Output the [x, y] coordinate of the center of the cell containing the given text.  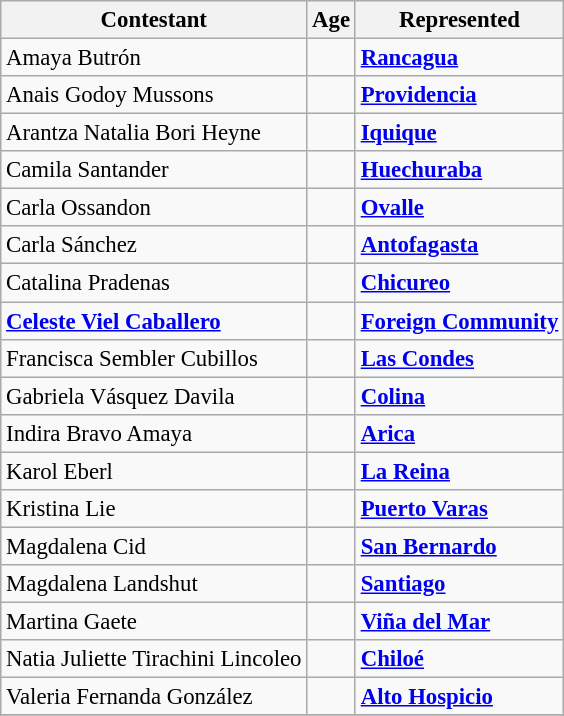
Carla Ossandon [154, 208]
Carla Sánchez [154, 245]
Karol Eberl [154, 471]
Foreign Community [459, 321]
Contestant [154, 20]
Ovalle [459, 208]
Celeste Viel Caballero [154, 321]
Natia Juliette Tirachini Lincoleo [154, 659]
Rancagua [459, 58]
La Reina [459, 471]
Francisca Sembler Cubillos [154, 358]
Martina Gaete [154, 621]
Chiloé [459, 659]
Gabriela Vásquez Davila [154, 396]
Providencia [459, 95]
Age [332, 20]
Iquique [459, 133]
Indira Bravo Amaya [154, 433]
Represented [459, 20]
Puerto Varas [459, 509]
Antofagasta [459, 245]
Chicureo [459, 283]
Magdalena Cid [154, 546]
Amaya Butrón [154, 58]
Valeria Fernanda González [154, 697]
Camila Santander [154, 170]
Arica [459, 433]
San Bernardo [459, 546]
Catalina Pradenas [154, 283]
Santiago [459, 584]
Colina [459, 396]
Huechuraba [459, 170]
Las Condes [459, 358]
Alto Hospicio [459, 697]
Viña del Mar [459, 621]
Kristina Lie [154, 509]
Arantza Natalia Bori Heyne [154, 133]
Anais Godoy Mussons [154, 95]
Magdalena Landshut [154, 584]
